From the cell containing the given text, extract its center point as [X, Y] coordinate. 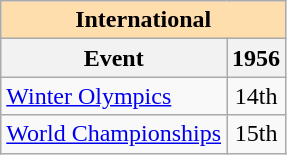
14th [256, 96]
1956 [256, 58]
15th [256, 134]
International [144, 20]
World Championships [114, 134]
Winter Olympics [114, 96]
Event [114, 58]
